From the cell containing the given text, extract its center point as (x, y) coordinate. 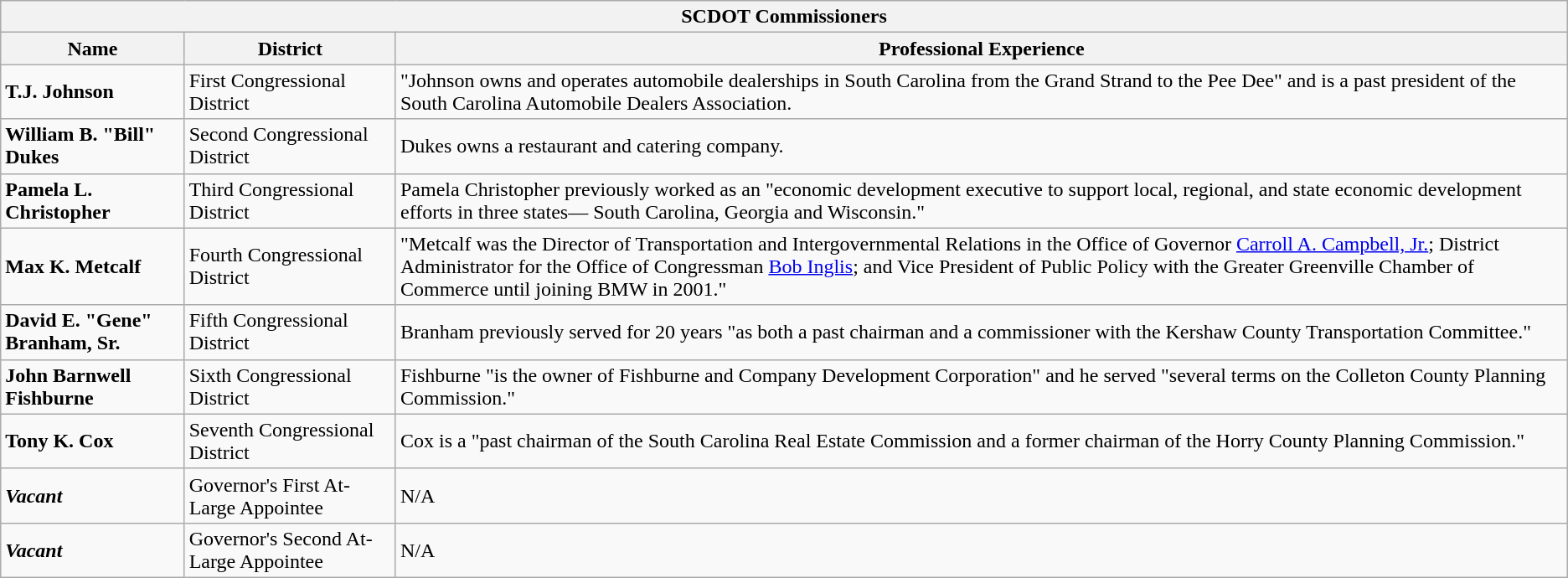
First Congressional District (290, 92)
Governor's Second At-Large Appointee (290, 550)
Tony K. Cox (92, 441)
Dukes owns a restaurant and catering company. (982, 146)
Fishburne "is the owner of Fishburne and Company Development Corporation" and he served "several terms on the Colleton County Planning Commission." (982, 387)
Seventh Congressional District (290, 441)
John Barnwell Fishburne (92, 387)
District (290, 49)
Third Congressional District (290, 201)
Fourth Congressional District (290, 266)
Branham previously served for 20 years "as both a past chairman and a commissioner with the Kershaw County Transportation Committee." (982, 332)
David E. "Gene" Branham, Sr. (92, 332)
Professional Experience (982, 49)
Name (92, 49)
Second Congressional District (290, 146)
William B. "Bill" Dukes (92, 146)
Sixth Congressional District (290, 387)
Fifth Congressional District (290, 332)
Governor's First At-Large Appointee (290, 496)
Max K. Metcalf (92, 266)
T.J. Johnson (92, 92)
Pamela L. Christopher (92, 201)
SCDOT Commissioners (784, 17)
Cox is a "past chairman of the South Carolina Real Estate Commission and a former chairman of the Horry County Planning Commission." (982, 441)
